Capture the cell that displays the provided text and extract its [x, y] central coordinate. 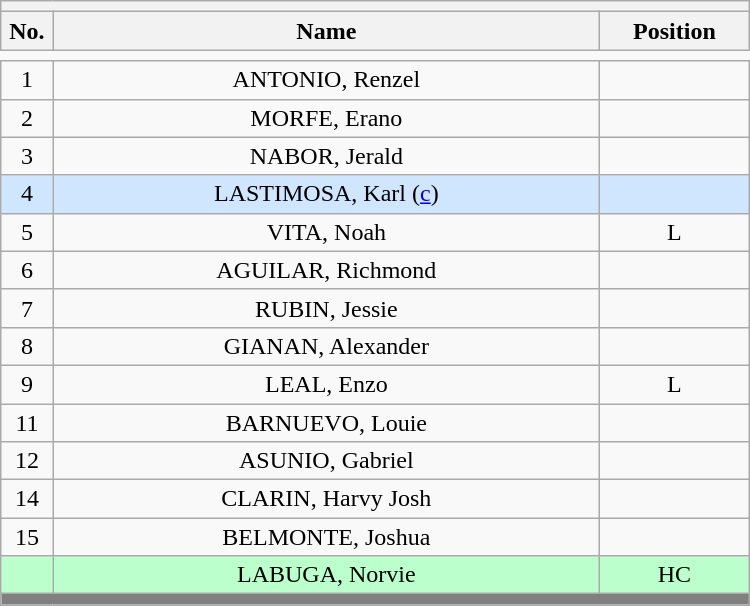
No. [27, 31]
2 [27, 118]
LEAL, Enzo [326, 384]
5 [27, 232]
12 [27, 461]
CLARIN, Harvy Josh [326, 499]
7 [27, 308]
3 [27, 156]
Position [675, 31]
BELMONTE, Joshua [326, 537]
ANTONIO, Renzel [326, 80]
MORFE, Erano [326, 118]
LABUGA, Norvie [326, 575]
BARNUEVO, Louie [326, 423]
RUBIN, Jessie [326, 308]
ASUNIO, Gabriel [326, 461]
VITA, Noah [326, 232]
11 [27, 423]
8 [27, 346]
GIANAN, Alexander [326, 346]
Name [326, 31]
6 [27, 270]
4 [27, 194]
15 [27, 537]
14 [27, 499]
1 [27, 80]
NABOR, Jerald [326, 156]
AGUILAR, Richmond [326, 270]
LASTIMOSA, Karl (c) [326, 194]
9 [27, 384]
HC [675, 575]
